Pinpoint the cell where the given text exists, returning its [x, y] midpoint coordinate. 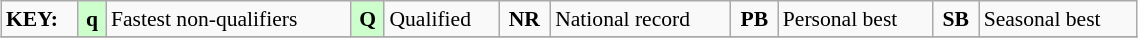
Seasonal best [1058, 19]
NR [524, 19]
Personal best [856, 19]
KEY: [40, 19]
National record [640, 19]
Qualified [441, 19]
SB [956, 19]
PB [754, 19]
q [92, 19]
Fastest non-qualifiers [228, 19]
Q [368, 19]
